Find where the given text appears and provide that cell's center as [x, y] coordinate. 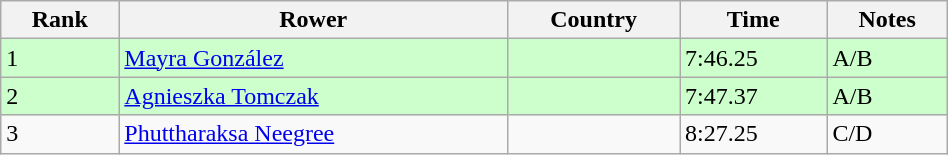
Agnieszka Tomczak [314, 96]
3 [60, 134]
Rower [314, 20]
7:47.37 [754, 96]
1 [60, 58]
Mayra González [314, 58]
Phuttharaksa Neegree [314, 134]
Rank [60, 20]
Time [754, 20]
C/D [887, 134]
2 [60, 96]
Country [594, 20]
Notes [887, 20]
8:27.25 [754, 134]
7:46.25 [754, 58]
